Scan for the cell matching the given text and deliver its [x, y] coordinate at center. 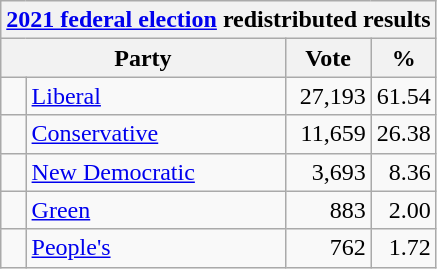
11,659 [328, 134]
% [404, 58]
2021 federal election redistributed results [218, 20]
Green [156, 210]
61.54 [404, 96]
Liberal [156, 96]
8.36 [404, 172]
Party [143, 58]
762 [328, 248]
Vote [328, 58]
883 [328, 210]
1.72 [404, 248]
3,693 [328, 172]
Conservative [156, 134]
2.00 [404, 210]
People's [156, 248]
26.38 [404, 134]
New Democratic [156, 172]
27,193 [328, 96]
